Identify which cell holds the provided text, then report its (X, Y) central coordinate. 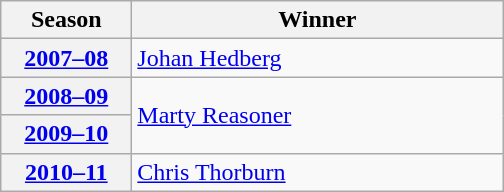
Chris Thorburn (318, 172)
Season (66, 20)
2010–11 (66, 172)
Johan Hedberg (318, 58)
2007–08 (66, 58)
2008–09 (66, 96)
2009–10 (66, 134)
Winner (318, 20)
Marty Reasoner (318, 115)
